Find where the given text appears and provide that cell's center as [X, Y] coordinate. 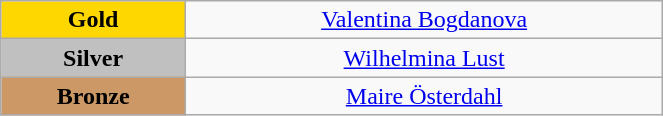
Bronze [94, 96]
Silver [94, 58]
Wilhelmina Lust [424, 58]
Valentina Bogdanova [424, 20]
Maire Österdahl [424, 96]
Gold [94, 20]
